Return (x, y) of the center of cell containing provided text 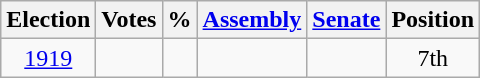
Election (48, 20)
Position (433, 20)
Votes (129, 20)
% (180, 20)
Assembly (252, 20)
7th (433, 58)
1919 (48, 58)
Senate (346, 20)
